From the cell containing the given text, extract its center point as (X, Y) coordinate. 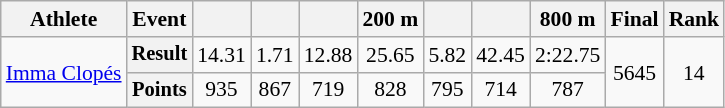
867 (275, 90)
5645 (634, 72)
200 m (390, 19)
42.45 (500, 55)
787 (568, 90)
Imma Clopés (64, 72)
12.88 (328, 55)
Athlete (64, 19)
25.65 (390, 55)
800 m (568, 19)
828 (390, 90)
5.82 (447, 55)
14.31 (222, 55)
795 (447, 90)
719 (328, 90)
2:22.75 (568, 55)
935 (222, 90)
1.71 (275, 55)
Final (634, 19)
14 (694, 72)
714 (500, 90)
Result (160, 55)
Points (160, 90)
Rank (694, 19)
Event (160, 19)
